Pinpoint the cell where the given text exists, returning its (x, y) midpoint coordinate. 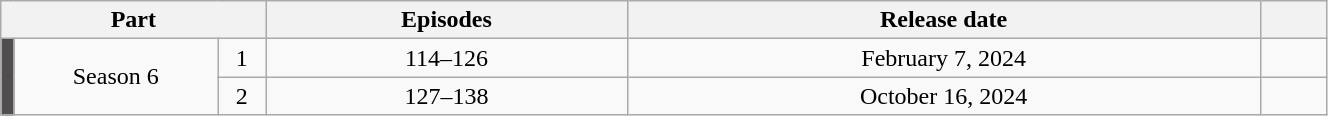
Episodes (446, 20)
Release date (944, 20)
February 7, 2024 (944, 58)
114–126 (446, 58)
Part (134, 20)
October 16, 2024 (944, 96)
Season 6 (116, 77)
127–138 (446, 96)
2 (242, 96)
1 (242, 58)
